From the cell containing the given text, extract its center point as [x, y] coordinate. 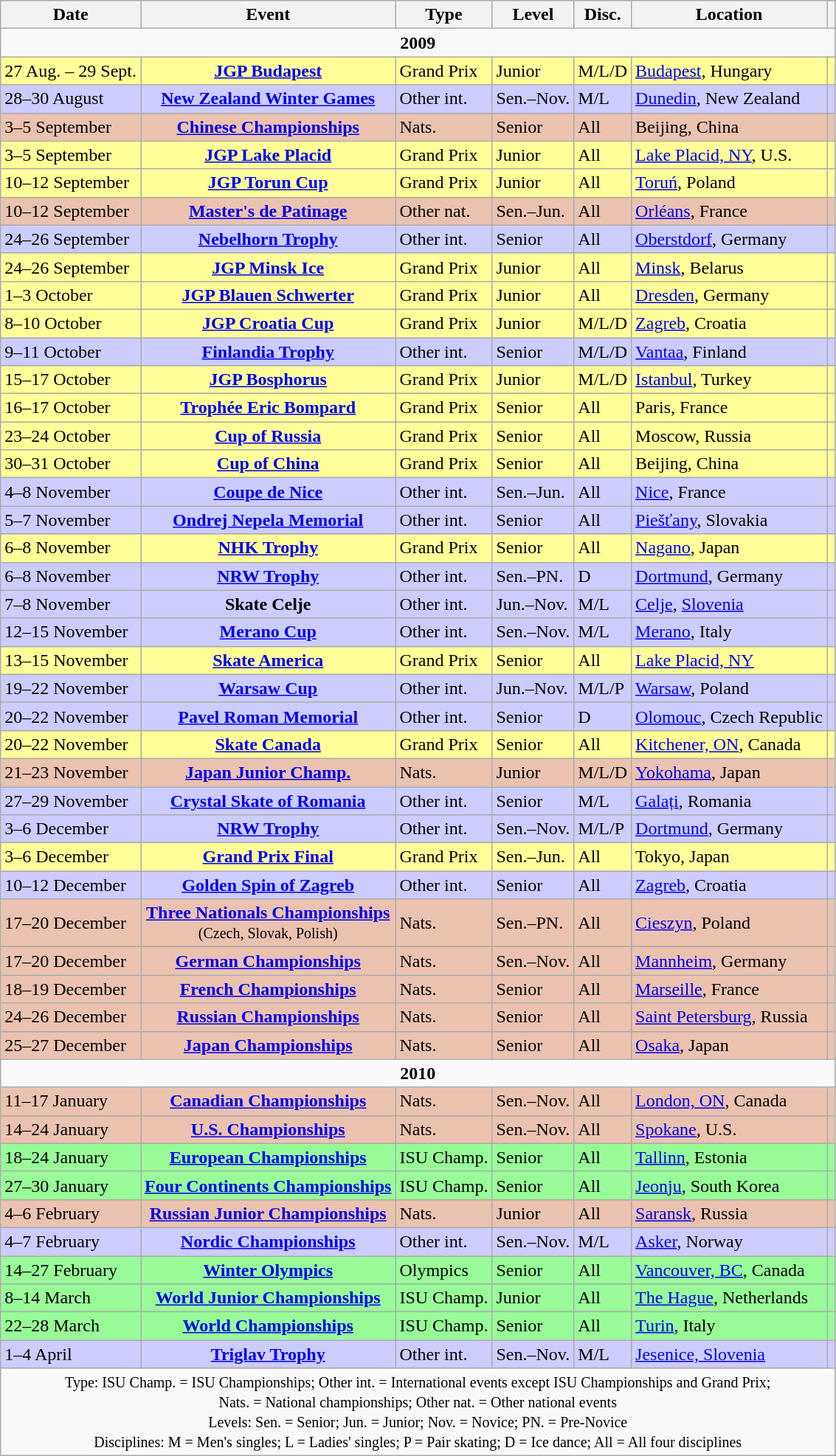
London, ON, Canada [729, 1101]
Merano, Italy [729, 632]
11–17 January [71, 1101]
15–17 October [71, 380]
Turin, Italy [729, 1326]
Skate Canada [267, 744]
4–8 November [71, 492]
Piešťany, Slovakia [729, 520]
NHK Trophy [267, 548]
Chinese Championships [267, 127]
Nordic Championships [267, 1241]
Master's de Patinage [267, 211]
Disc. [603, 15]
1–4 April [71, 1354]
Skate America [267, 660]
World Championships [267, 1326]
Crystal Skate of Romania [267, 800]
Jesenice, Slovenia [729, 1354]
New Zealand Winter Games [267, 99]
JGP Blauen Schwerter [267, 295]
Merano Cup [267, 632]
4–7 February [71, 1241]
Vantaa, Finland [729, 352]
7–8 November [71, 604]
Nagano, Japan [729, 548]
Finlandia Trophy [267, 352]
The Hague, Netherlands [729, 1298]
Marseille, France [729, 989]
Trophée Eric Bompard [267, 408]
10–12 December [71, 885]
13–15 November [71, 660]
9–11 October [71, 352]
2010 [418, 1073]
World Junior Championships [267, 1298]
Orléans, France [729, 211]
Cieszyn, Poland [729, 923]
Japan Championships [267, 1045]
14–27 February [71, 1269]
25–27 December [71, 1045]
JGP Budapest [267, 71]
5–7 November [71, 520]
Spokane, U.S. [729, 1129]
JGP Minsk Ice [267, 267]
Osaka, Japan [729, 1045]
18–19 December [71, 989]
Tallinn, Estonia [729, 1157]
8–14 March [71, 1298]
30–31 October [71, 464]
Russian Championships [267, 1017]
Other nat. [444, 211]
1–3 October [71, 295]
Asker, Norway [729, 1241]
Four Continents Championships [267, 1185]
Skate Celje [267, 604]
22–28 March [71, 1326]
Warsaw Cup [267, 688]
JGP Croatia Cup [267, 323]
23–24 October [71, 436]
Yokohama, Japan [729, 772]
Oberstdorf, Germany [729, 239]
Cup of China [267, 464]
14–24 January [71, 1129]
Olympics [444, 1269]
Japan Junior Champ. [267, 772]
4–6 February [71, 1213]
Celje, Slovenia [729, 604]
Minsk, Belarus [729, 267]
Date [71, 15]
Grand Prix Final [267, 857]
Warsaw, Poland [729, 688]
Nebelhorn Trophy [267, 239]
8–10 October [71, 323]
Moscow, Russia [729, 436]
Olomouc, Czech Republic [729, 716]
Tokyo, Japan [729, 857]
27 Aug. – 29 Sept. [71, 71]
Event [267, 15]
Winter Olympics [267, 1269]
Dresden, Germany [729, 295]
27–29 November [71, 800]
Saint Petersburg, Russia [729, 1017]
Ondrej Nepela Memorial [267, 520]
Golden Spin of Zagreb [267, 885]
Coupe de Nice [267, 492]
JGP Torun Cup [267, 183]
24–26 December [71, 1017]
Kitchener, ON, Canada [729, 744]
Istanbul, Turkey [729, 380]
Saransk, Russia [729, 1213]
12–15 November [71, 632]
Lake Placid, NY, U.S. [729, 155]
Galați, Romania [729, 800]
Budapest, Hungary [729, 71]
Location [729, 15]
Nice, France [729, 492]
Paris, France [729, 408]
Russian Junior Championships [267, 1213]
Dunedin, New Zealand [729, 99]
Level [533, 15]
European Championships [267, 1157]
Pavel Roman Memorial [267, 716]
Lake Placid, NY [729, 660]
German Championships [267, 961]
JGP Lake Placid [267, 155]
16–17 October [71, 408]
Mannheim, Germany [729, 961]
2009 [418, 43]
French Championships [267, 989]
Three Nationals Championships (Czech, Slovak, Polish) [267, 923]
Vancouver, BC, Canada [729, 1269]
Triglav Trophy [267, 1354]
18–24 January [71, 1157]
Cup of Russia [267, 436]
JGP Bosphorus [267, 380]
Jeonju, South Korea [729, 1185]
27–30 January [71, 1185]
19–22 November [71, 688]
Toruń, Poland [729, 183]
Type [444, 15]
21–23 November [71, 772]
U.S. Championships [267, 1129]
28–30 August [71, 99]
Canadian Championships [267, 1101]
